Capture the cell that displays the provided text and extract its [x, y] central coordinate. 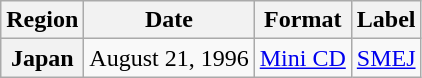
Label [386, 20]
Region [42, 20]
Date [169, 20]
Format [302, 20]
Japan [42, 58]
SMEJ [386, 58]
Mini CD [302, 58]
August 21, 1996 [169, 58]
